Find where the given text appears and provide that cell's center as (X, Y) coordinate. 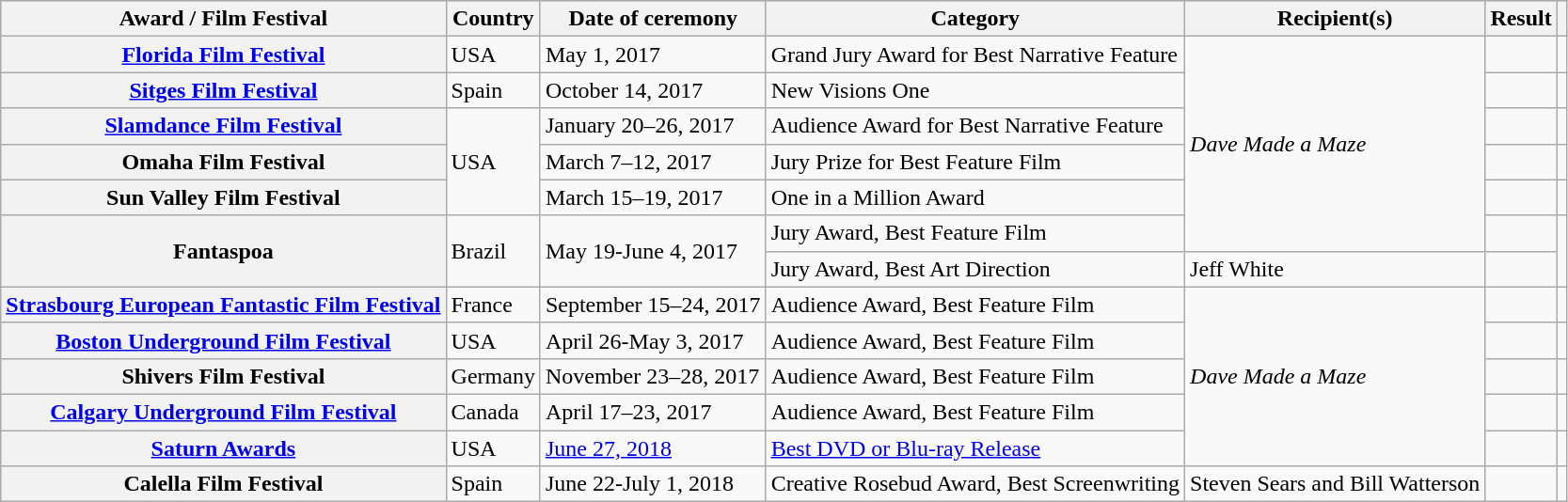
Sitges Film Festival (224, 90)
Audience Award for Best Narrative Feature (974, 126)
Creative Rosebud Award, Best Screenwriting (974, 484)
Best DVD or Blu-ray Release (974, 448)
Jury Award, Best Art Direction (974, 269)
Category (974, 19)
Jury Award, Best Feature Film (974, 233)
May 19-June 4, 2017 (653, 251)
Grand Jury Award for Best Narrative Feature (974, 55)
March 15–19, 2017 (653, 197)
Saturn Awards (224, 448)
Recipient(s) (1336, 19)
Boston Underground Film Festival (224, 340)
November 23–28, 2017 (653, 376)
Brazil (493, 251)
Calella Film Festival (224, 484)
Strasbourg European Fantastic Film Festival (224, 305)
Steven Sears and Bill Watterson (1336, 484)
October 14, 2017 (653, 90)
Jury Prize for Best Feature Film (974, 162)
Date of ceremony (653, 19)
Omaha Film Festival (224, 162)
One in a Million Award (974, 197)
May 1, 2017 (653, 55)
Fantaspoa (224, 251)
Jeff White (1336, 269)
June 22-July 1, 2018 (653, 484)
Award / Film Festival (224, 19)
Shivers Film Festival (224, 376)
September 15–24, 2017 (653, 305)
January 20–26, 2017 (653, 126)
Slamdance Film Festival (224, 126)
Canada (493, 412)
New Visions One (974, 90)
Country (493, 19)
Florida Film Festival (224, 55)
Sun Valley Film Festival (224, 197)
March 7–12, 2017 (653, 162)
Result (1521, 19)
Germany (493, 376)
Calgary Underground Film Festival (224, 412)
April 26-May 3, 2017 (653, 340)
France (493, 305)
June 27, 2018 (653, 448)
April 17–23, 2017 (653, 412)
